Scan for the cell matching the given text and deliver its (X, Y) coordinate at center. 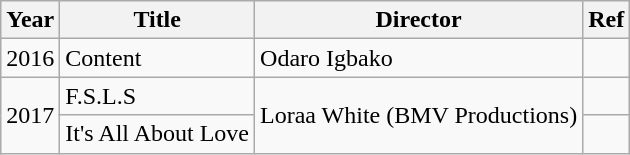
Content (158, 58)
Title (158, 20)
2017 (30, 115)
Ref (606, 20)
It's All About Love (158, 134)
Director (419, 20)
Odaro Igbako (419, 58)
Year (30, 20)
2016 (30, 58)
F.S.L.S (158, 96)
Loraa White (BMV Productions) (419, 115)
